Extract the [x, y] coordinate from the center of the cell holding the provided text.  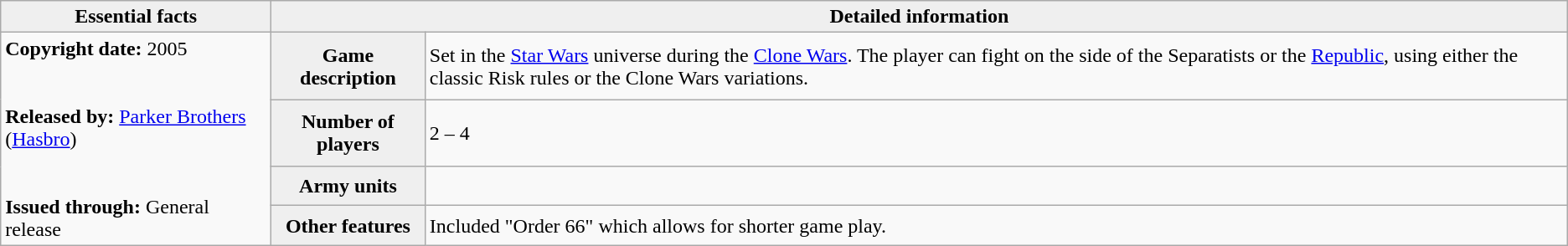
Included "Order 66" which allows for shorter game play. [996, 226]
Detailed information [920, 17]
2 – 4 [996, 133]
Army units [348, 186]
Essential facts [136, 17]
Other features [348, 226]
Number of players [348, 133]
Game description [348, 66]
Copyright date: 2005 Released by: Parker Brothers (Hasbro) Issued through: General release [136, 139]
